Identify which cell holds the provided text, then report its [X, Y] central coordinate. 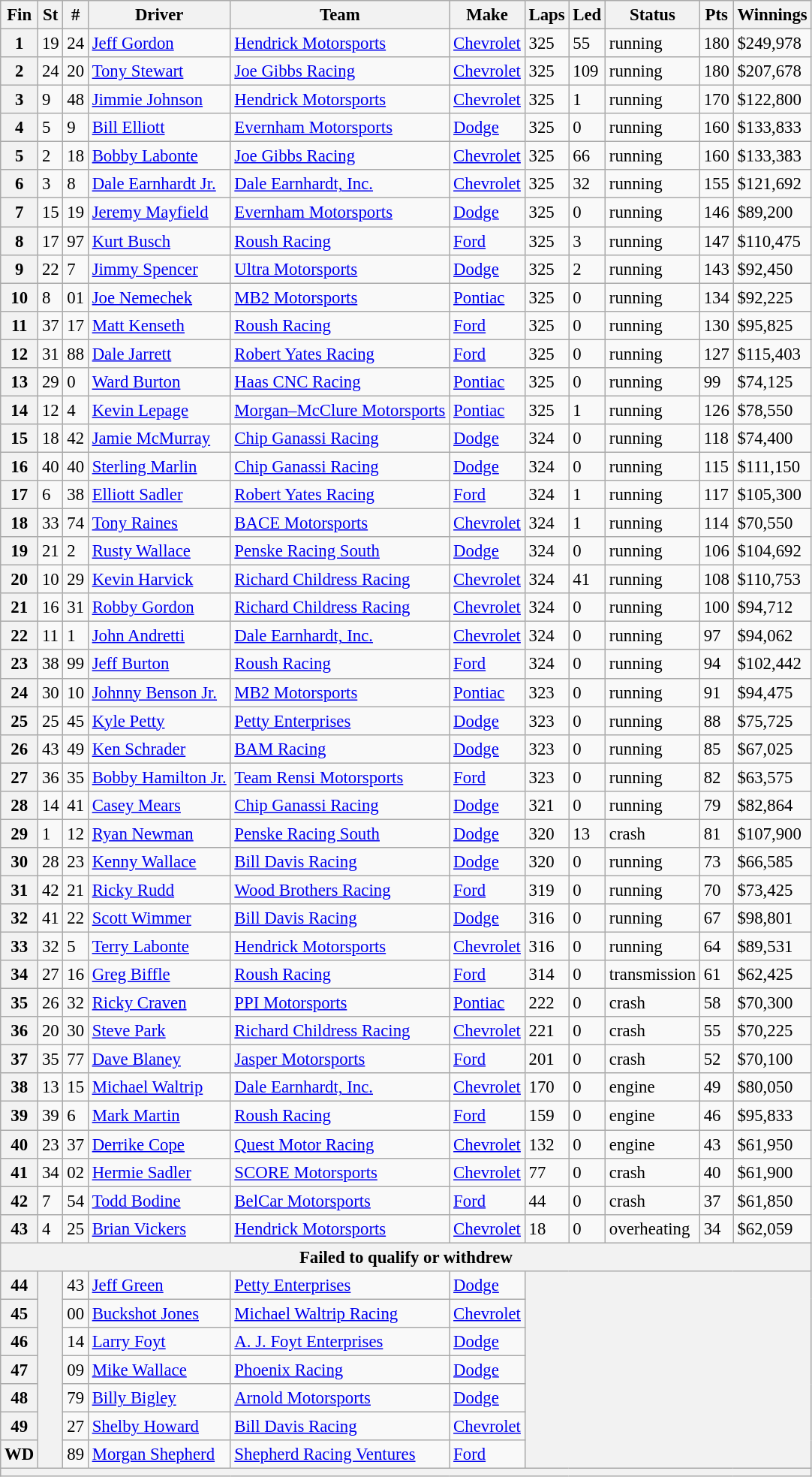
Dave Blaney [159, 1060]
Team Rensi Motorsports [340, 777]
Wood Brothers Racing [340, 890]
67 [716, 918]
126 [716, 410]
Status [653, 15]
Michael Waltrip Racing [340, 1313]
94 [716, 665]
$207,678 [772, 71]
01 [75, 297]
61 [716, 975]
$94,712 [772, 607]
222 [546, 1003]
WD [20, 1454]
John Andretti [159, 636]
117 [716, 495]
Larry Foyt [159, 1342]
$61,900 [772, 1172]
$94,475 [772, 692]
$63,575 [772, 777]
134 [716, 297]
54 [75, 1201]
$70,225 [772, 1031]
66 [587, 156]
$110,475 [772, 241]
115 [716, 466]
$74,125 [772, 382]
$61,850 [772, 1201]
Laps [546, 15]
$121,692 [772, 184]
$80,050 [772, 1088]
Ultra Motorsports [340, 269]
$133,383 [772, 156]
Johnny Benson Jr. [159, 692]
00 [75, 1313]
$133,833 [772, 128]
$82,864 [772, 806]
Derrike Cope [159, 1144]
Jimmie Johnson [159, 100]
Greg Biffle [159, 975]
81 [716, 833]
$95,825 [772, 325]
$73,425 [772, 890]
146 [716, 213]
Elliott Sadler [159, 495]
$102,442 [772, 665]
A. J. Foyt Enterprises [340, 1342]
Failed to qualify or withdrew [406, 1257]
221 [546, 1031]
$98,801 [772, 918]
Scott Wimmer [159, 918]
BelCar Motorsports [340, 1201]
Jeff Green [159, 1286]
$110,753 [772, 580]
Hermie Sadler [159, 1172]
Jamie McMurray [159, 439]
$62,425 [772, 975]
82 [716, 777]
Mark Martin [159, 1116]
Bobby Labonte [159, 156]
201 [546, 1060]
Arnold Motorsports [340, 1398]
$66,585 [772, 862]
$67,025 [772, 749]
09 [75, 1370]
Morgan–McClure Motorsports [340, 410]
$92,450 [772, 269]
Buckshot Jones [159, 1313]
Kevin Lepage [159, 410]
$75,725 [772, 721]
Ricky Craven [159, 1003]
Tony Stewart [159, 71]
$95,833 [772, 1116]
321 [546, 806]
109 [587, 71]
Kenny Wallace [159, 862]
$74,400 [772, 439]
64 [716, 947]
Pts [716, 15]
$249,978 [772, 44]
$105,300 [772, 495]
$89,200 [772, 213]
$115,403 [772, 354]
Michael Waltrip [159, 1088]
Casey Mears [159, 806]
47 [20, 1370]
Led [587, 15]
$94,062 [772, 636]
Joe Nemechek [159, 297]
Bill Elliott [159, 128]
$61,950 [772, 1144]
155 [716, 184]
$107,900 [772, 833]
$104,692 [772, 551]
127 [716, 354]
Matt Kenseth [159, 325]
Quest Motor Racing [340, 1144]
Kevin Harvick [159, 580]
$111,150 [772, 466]
Terry Labonte [159, 947]
Ricky Rudd [159, 890]
Morgan Shepherd [159, 1454]
Fin [20, 15]
Kyle Petty [159, 721]
Jeff Burton [159, 665]
Todd Bodine [159, 1201]
Tony Raines [159, 523]
St [51, 15]
Driver [159, 15]
Jimmy Spencer [159, 269]
118 [716, 439]
100 [716, 607]
Brian Vickers [159, 1228]
Rusty Wallace [159, 551]
91 [716, 692]
Ward Burton [159, 382]
Jeremy Mayfield [159, 213]
Mike Wallace [159, 1370]
BAM Racing [340, 749]
Team [340, 15]
Jasper Motorsports [340, 1060]
Phoenix Racing [340, 1370]
73 [716, 862]
Shepherd Racing Ventures [340, 1454]
85 [716, 749]
Dale Earnhardt Jr. [159, 184]
# [75, 15]
70 [716, 890]
52 [716, 1060]
147 [716, 241]
Bobby Hamilton Jr. [159, 777]
Sterling Marlin [159, 466]
Jeff Gordon [159, 44]
Winnings [772, 15]
SCORE Motorsports [340, 1172]
$89,531 [772, 947]
114 [716, 523]
Ken Schrader [159, 749]
Haas CNC Racing [340, 382]
314 [546, 975]
02 [75, 1172]
Shelby Howard [159, 1427]
130 [716, 325]
Steve Park [159, 1031]
Billy Bigley [159, 1398]
$70,300 [772, 1003]
159 [546, 1116]
58 [716, 1003]
transmission [653, 975]
108 [716, 580]
74 [75, 523]
$92,225 [772, 297]
$78,550 [772, 410]
overheating [653, 1228]
BACE Motorsports [340, 523]
Robby Gordon [159, 607]
$70,100 [772, 1060]
Ryan Newman [159, 833]
$122,800 [772, 100]
Kurt Busch [159, 241]
Make [487, 15]
319 [546, 890]
Dale Jarrett [159, 354]
106 [716, 551]
$70,550 [772, 523]
132 [546, 1144]
89 [75, 1454]
PPI Motorsports [340, 1003]
$62,059 [772, 1228]
143 [716, 269]
